Search for the cell housing the specified text and yield its (x, y) center coordinate. 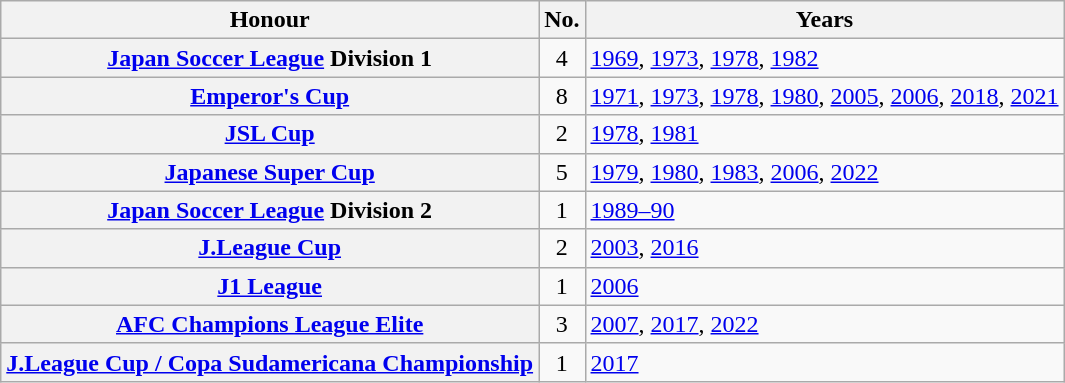
8 (562, 96)
Honour (270, 20)
Japan Soccer League Division 1 (270, 58)
1979, 1980, 1983, 2006, 2022 (824, 172)
J.League Cup / Copa Sudamericana Championship (270, 362)
Emperor's Cup (270, 96)
2006 (824, 286)
Japan Soccer League Division 2 (270, 210)
J.League Cup (270, 248)
2007, 2017, 2022 (824, 324)
No. (562, 20)
Years (824, 20)
1989–90 (824, 210)
JSL Cup (270, 134)
2003, 2016 (824, 248)
4 (562, 58)
1969, 1973, 1978, 1982 (824, 58)
2017 (824, 362)
1978, 1981 (824, 134)
AFC Champions League Elite (270, 324)
Japanese Super Cup (270, 172)
J1 League (270, 286)
3 (562, 324)
1971, 1973, 1978, 1980, 2005, 2006, 2018, 2021 (824, 96)
5 (562, 172)
